Search for the cell housing the specified text and yield its [X, Y] center coordinate. 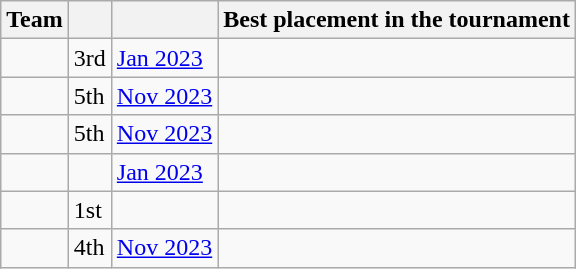
3rd [90, 58]
4th [90, 248]
Best placement in the tournament [397, 20]
Team [35, 20]
1st [90, 210]
